Find where the given text appears and provide that cell's center as [X, Y] coordinate. 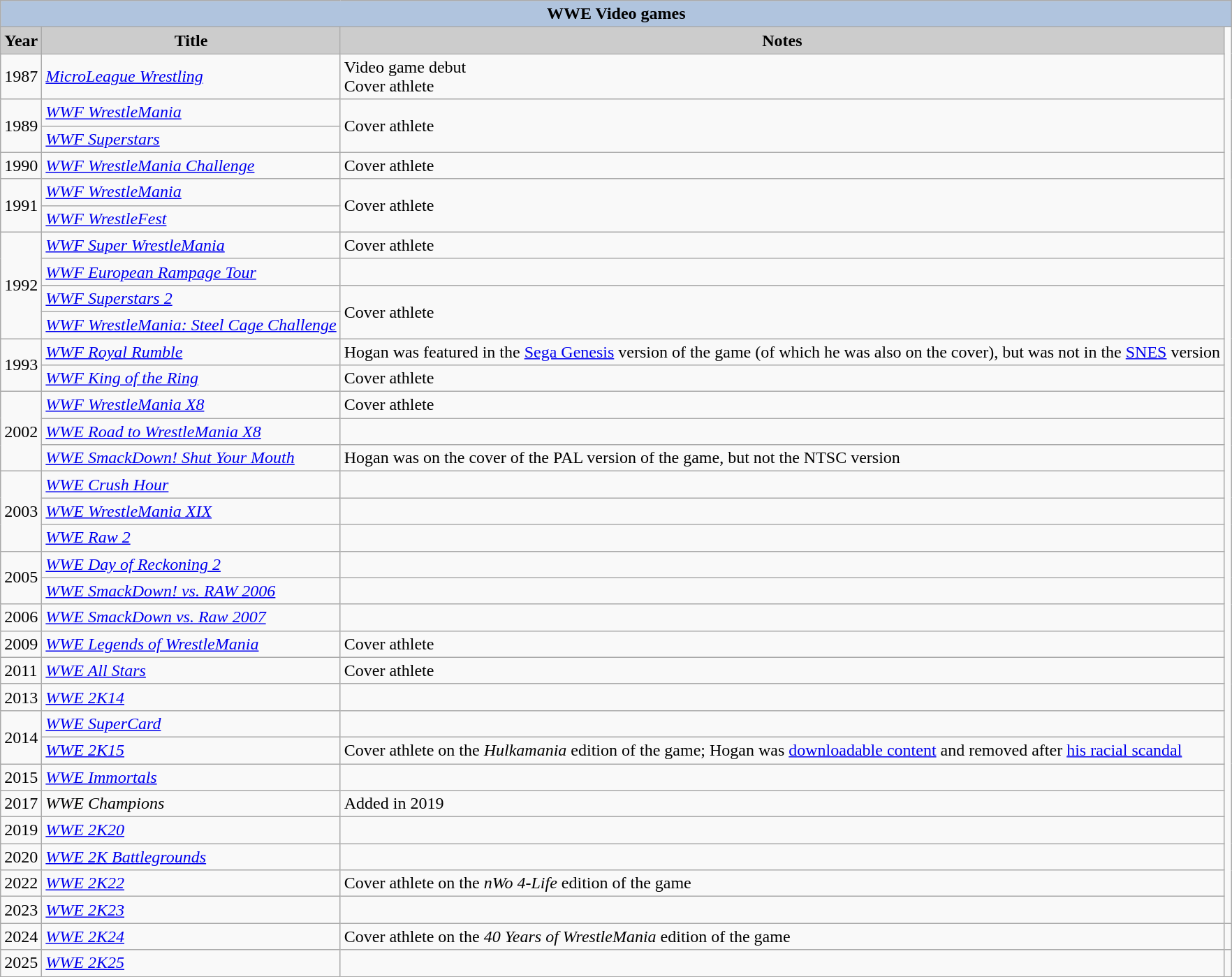
WWF European Rampage Tour [191, 272]
WWE Day of Reckoning 2 [191, 564]
1991 [21, 205]
WWF King of the Ring [191, 379]
2009 [21, 644]
2005 [21, 578]
Cover athlete on the Hulkamania edition of the game; Hogan was downloadable content and removed after his racial scandal [782, 750]
Added in 2019 [782, 804]
WWE 2K14 [191, 697]
WWF WrestleMania Challenge [191, 166]
WWF WrestleMania X8 [191, 405]
WWE 2K20 [191, 830]
1987 [21, 77]
2020 [21, 857]
Title [191, 41]
2019 [21, 830]
2015 [21, 777]
WWE WrestleMania XIX [191, 511]
WWF Super WrestleMania [191, 245]
1993 [21, 365]
WWE 2K25 [191, 963]
2022 [21, 883]
1989 [21, 126]
WWE 2K Battlegrounds [191, 857]
WWE Raw 2 [191, 538]
1990 [21, 166]
Cover athlete on the 40 Years of WrestleMania edition of the game [782, 936]
WWE 2K15 [191, 750]
2003 [21, 511]
WWE SmackDown vs. Raw 2007 [191, 617]
WWE SmackDown! vs. RAW 2006 [191, 591]
WWE Video games [616, 14]
WWF Superstars 2 [191, 298]
WWE SmackDown! Shut Your Mouth [191, 458]
Cover athlete on the nWo 4-Life edition of the game [782, 883]
WWE Champions [191, 804]
WWF WrestleMania: Steel Cage Challenge [191, 325]
2002 [21, 432]
WWE SuperCard [191, 723]
WWE 2K23 [191, 910]
WWE Crush Hour [191, 485]
2014 [21, 737]
WWE 2K24 [191, 936]
MicroLeague Wrestling [191, 77]
Year [21, 41]
2011 [21, 670]
Notes [782, 41]
Video game debut Cover athlete [782, 77]
2025 [21, 963]
WWF WrestleFest [191, 219]
WWE 2K22 [191, 883]
WWF Royal Rumble [191, 351]
WWE Road to WrestleMania X8 [191, 432]
2024 [21, 936]
2017 [21, 804]
2006 [21, 617]
Hogan was on the cover of the PAL version of the game, but not the NTSC version [782, 458]
1992 [21, 285]
2013 [21, 697]
WWF Superstars [191, 139]
WWE Immortals [191, 777]
WWE Legends of WrestleMania [191, 644]
2023 [21, 910]
WWE All Stars [191, 670]
Hogan was featured in the Sega Genesis version of the game (of which he was also on the cover), but was not in the SNES version [782, 351]
